Detect which cell encompasses the target text, then output its [X, Y] center coordinate. 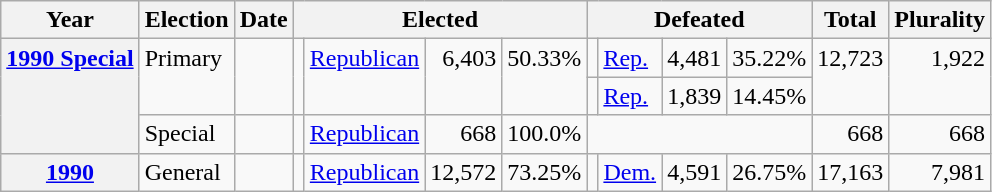
Elected [440, 20]
1,922 [940, 77]
1990 Special [70, 96]
Dem. [630, 172]
General [186, 172]
14.45% [770, 96]
4,591 [694, 172]
4,481 [694, 58]
Plurality [940, 20]
35.22% [770, 58]
100.0% [544, 134]
73.25% [544, 172]
50.33% [544, 77]
Primary [186, 77]
12,572 [464, 172]
Year [70, 20]
Date [264, 20]
17,163 [850, 172]
Election [186, 20]
Defeated [700, 20]
1,839 [694, 96]
6,403 [464, 77]
12,723 [850, 77]
1990 [70, 172]
Total [850, 20]
7,981 [940, 172]
26.75% [770, 172]
Special [186, 134]
